Search for the cell housing the specified text and yield its [x, y] center coordinate. 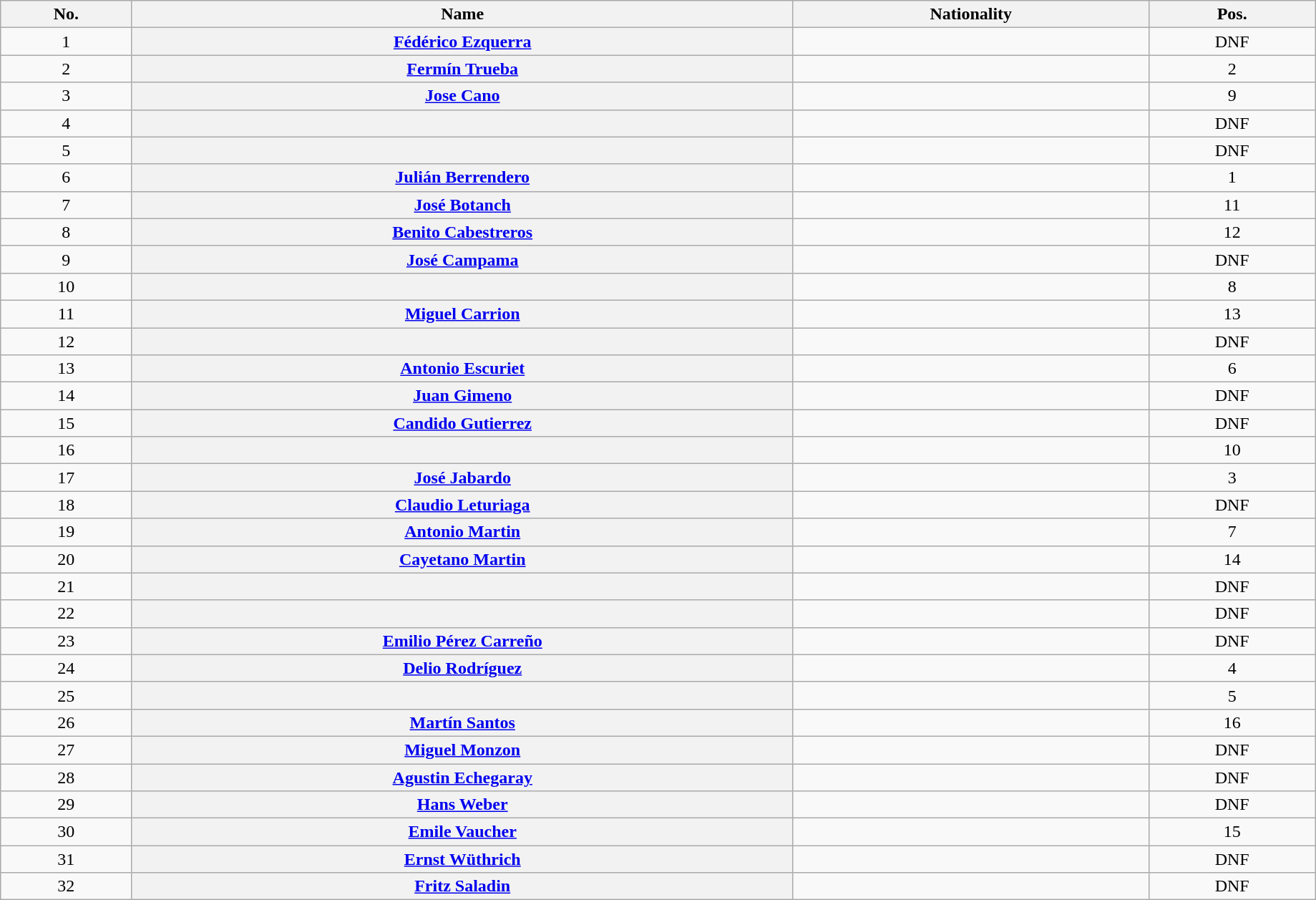
26 [66, 722]
Antonio Escuriet [462, 369]
José Campama [462, 259]
Miguel Monzon [462, 750]
21 [66, 586]
Delio Rodríguez [462, 668]
Miguel Carrion [462, 314]
José Jabardo [462, 478]
Nationality [970, 14]
Candido Gutierrez [462, 423]
31 [66, 859]
32 [66, 886]
19 [66, 532]
18 [66, 505]
Hans Weber [462, 805]
Ernst Wüthrich [462, 859]
Julián Berrendero [462, 178]
Fermín Trueba [462, 69]
Emile Vaucher [462, 832]
20 [66, 559]
Jose Cano [462, 96]
28 [66, 777]
Fritz Saladin [462, 886]
Emilio Pérez Carreño [462, 641]
Cayetano Martin [462, 559]
No. [66, 14]
24 [66, 668]
30 [66, 832]
Martín Santos [462, 722]
17 [66, 478]
23 [66, 641]
25 [66, 695]
Agustin Echegaray [462, 777]
Pos. [1232, 14]
Name [462, 14]
Benito Cabestreros [462, 232]
Fédérico Ezquerra [462, 42]
22 [66, 614]
Antonio Martin [462, 532]
Juan Gimeno [462, 396]
José Botanch [462, 205]
Claudio Leturiaga [462, 505]
27 [66, 750]
29 [66, 805]
